Locate the cell with the specified text and output its (x, y) center coordinate. 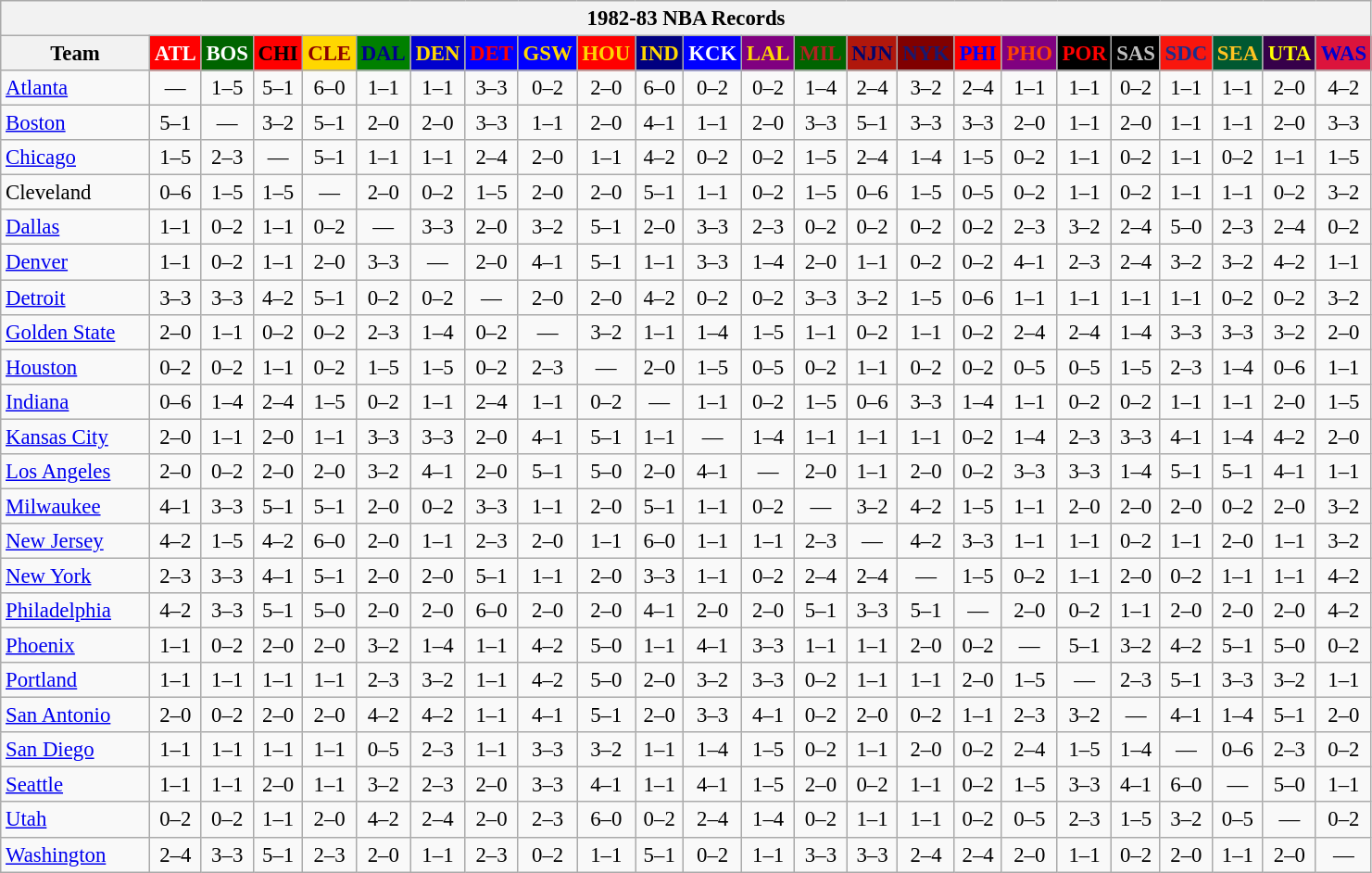
Dallas (76, 227)
Detroit (76, 297)
1982-83 NBA Records (686, 19)
HOU (606, 54)
New Jersey (76, 541)
New York (76, 576)
Team (76, 54)
IND (660, 54)
NYK (926, 54)
SEA (1238, 54)
LAL (767, 54)
Houston (76, 367)
Boston (76, 123)
Cleveland (76, 193)
KCK (713, 54)
POR (1084, 54)
San Antonio (76, 715)
Chicago (76, 158)
DEN (437, 54)
SDC (1186, 54)
Washington (76, 854)
Portland (76, 680)
NJN (873, 54)
PHI (978, 54)
Utah (76, 820)
SAS (1136, 54)
Atlanta (76, 88)
Los Angeles (76, 472)
DAL (384, 54)
Philadelphia (76, 611)
Kansas City (76, 436)
Indiana (76, 401)
WAS (1343, 54)
Milwaukee (76, 506)
UTA (1290, 54)
GSW (548, 54)
CHI (278, 54)
Phoenix (76, 646)
ATL (175, 54)
Seattle (76, 785)
PHO (1029, 54)
MIL (821, 54)
Golden State (76, 332)
Denver (76, 262)
CLE (330, 54)
BOS (227, 54)
DET (491, 54)
San Diego (76, 750)
